Pinpoint the cell where the given text exists, returning its (X, Y) midpoint coordinate. 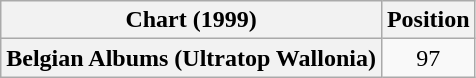
Position (428, 20)
Belgian Albums (Ultratop Wallonia) (192, 58)
97 (428, 58)
Chart (1999) (192, 20)
